Return [X, Y] of the center of cell containing provided text 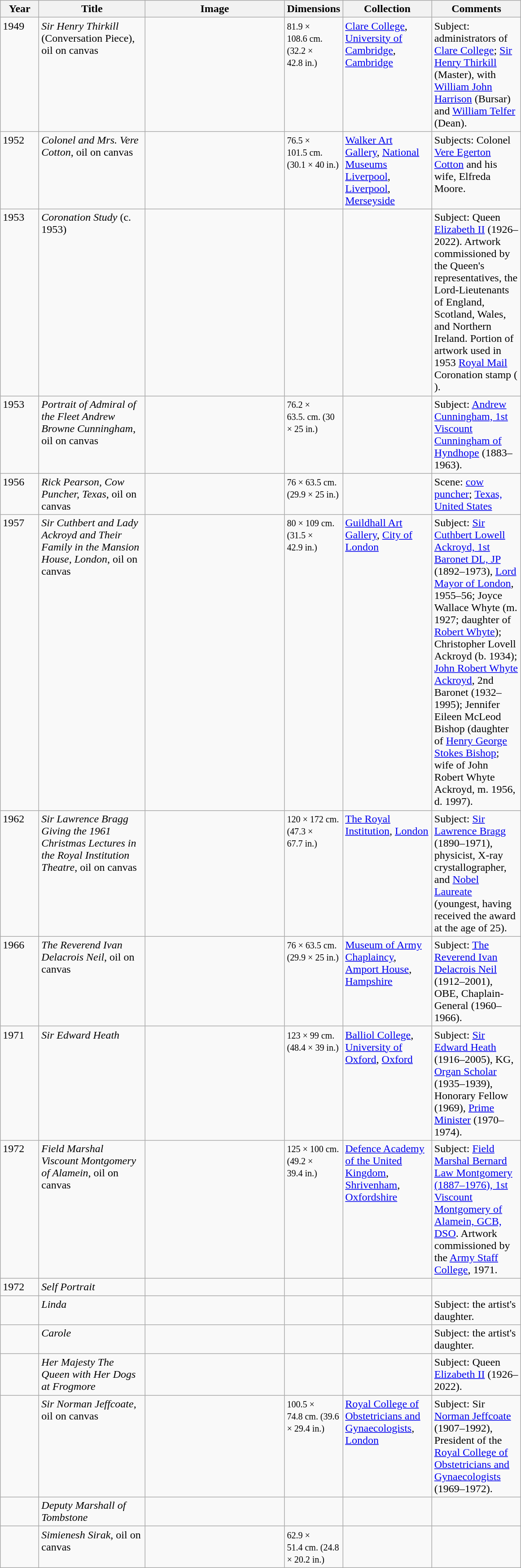
Coronation Study (c. 1953) [92, 302]
The Royal Institution, London [388, 873]
Collection [388, 9]
Sir Cuthbert and Lady Ackroyd and Their Family in the Mansion House, London, oil on canvas [92, 662]
Simienesh Sirak, oil on canvas [92, 1547]
Linda [92, 1310]
Museum of Army Chaplaincy, Amport House, Hampshire [388, 981]
Subjects: Colonel Vere Egerton Cotton and his wife, Elfreda Moore. [477, 170]
123 × 99 cm. (48.4 × 39 in.) [314, 1083]
Her Majesty The Queen with Her Dogs at Frogmore [92, 1375]
Subject: Sir Norman Jeffcoate (1907–1992), President of the Royal College of Obstetricians and Gynaecologists (1969–1972). [477, 1446]
Subject: Queen Elizabeth II (1926–2022). [477, 1375]
Deputy Marshall of Tombstone [92, 1512]
80 × 109 cm. (31.5 × 42.9 in.) [314, 662]
Colonel and Mrs. Vere Cotton, oil on canvas [92, 170]
1952 [20, 170]
120 × 172 cm. (47.3 × 67.7 in.) [314, 873]
1956 [20, 494]
Subject: Sir Edward Heath (1916–2005), KG, Organ Scholar (1935–1939), Honorary Fellow (1969), Prime Minister (1970–1974). [477, 1083]
Field Marshal Viscount Montgomery of Alamein, oil on canvas [92, 1209]
100.5 × 74.8 cm. (39.6 × 29.4 in.) [314, 1446]
Sir Henry Thirkill (Conversation Piece), oil on canvas [92, 74]
Walker Art Gallery, National Museums Liverpool, Liverpool, Merseyside [388, 170]
Clare College, University of Cambridge, Cambridge [388, 74]
76.2 × 63.5. cm. (30 × 25 in.) [314, 434]
81.9 × 108.6 cm. (32.2 × 42.8 in.) [314, 74]
Subject: The Reverend Ivan Delacrois Neil (1912–2001), OBE, Chaplain-General (1960–1966). [477, 981]
Subject: administrators of Clare College; Sir Henry Thirkill (Master), with William John Harrison (Bursar) and William Telfer (Dean). [477, 74]
1957 [20, 662]
Carole [92, 1340]
The Reverend Ivan Delacrois Neil, oil on canvas [92, 981]
Sir Lawrence Bragg Giving the 1961 Christmas Lectures in the Royal Institution Theatre, oil on canvas [92, 873]
1962 [20, 873]
Royal College of Obstetricians and Gynaecologists, London [388, 1446]
Dimensions [314, 9]
1971 [20, 1083]
Image [215, 9]
Comments [477, 9]
Year [20, 9]
Title [92, 9]
62.9 × 51.4 cm. (24.8 × 20.2 in.) [314, 1547]
Guildhall Art Gallery, City of London [388, 662]
Scene: cow puncher; Texas, United States [477, 494]
1949 [20, 74]
Sir Norman Jeffcoate, oil on canvas [92, 1446]
76.5 × 101.5 cm. (30.1 × 40 in.) [314, 170]
Self Portrait [92, 1287]
Balliol College, University of Oxford, Oxford [388, 1083]
Subject: Andrew Cunningham, 1st Viscount Cunningham of Hyndhope (1883–1963). [477, 434]
Defence Academy of the United Kingdom, Shrivenham, Oxfordshire [388, 1209]
Sir Edward Heath [92, 1083]
1966 [20, 981]
Rick Pearson, Cow Puncher, Texas, oil on canvas [92, 494]
Portrait of Admiral of the Fleet Andrew Browne Cunningham, oil on canvas [92, 434]
125 × 100 cm. (49.2 × 39.4 in.) [314, 1209]
